Pinpoint the cell where the given text exists, returning its (X, Y) midpoint coordinate. 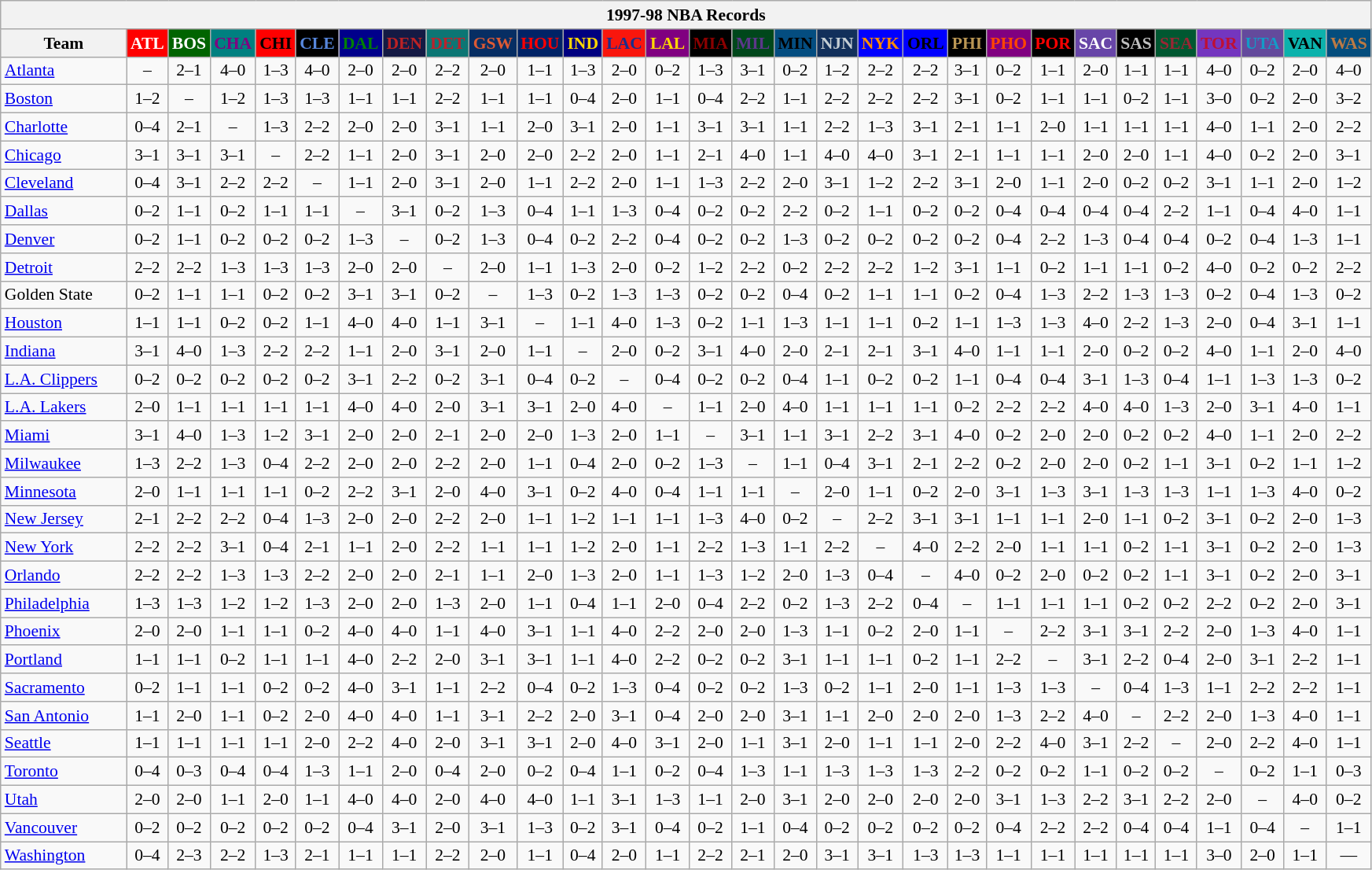
Philadelphia (64, 603)
Denver (64, 239)
Charlotte (64, 127)
TOR (1219, 43)
1997-98 NBA Records (686, 15)
Dallas (64, 212)
Atlanta (64, 71)
Vancouver (64, 828)
Seattle (64, 743)
Portland (64, 660)
CHI (275, 43)
Phoenix (64, 632)
Team (64, 43)
Detroit (64, 267)
3–2 (1349, 99)
Toronto (64, 772)
SAC (1096, 43)
IND (583, 43)
2–3 (189, 856)
UTA (1263, 43)
PHI (967, 43)
Sacramento (64, 688)
Minnesota (64, 492)
NJN (837, 43)
Washington (64, 856)
MIL (753, 43)
Orlando (64, 576)
PHO (1008, 43)
DET (448, 43)
Chicago (64, 155)
MIN (795, 43)
SAS (1136, 43)
New Jersey (64, 519)
DEN (404, 43)
SEA (1176, 43)
MIA (710, 43)
CLE (318, 43)
DAL (361, 43)
NYK (881, 43)
Golden State (64, 295)
CHA (233, 43)
WAS (1349, 43)
ATL (148, 43)
BOS (189, 43)
ORL (926, 43)
Miami (64, 436)
Houston (64, 323)
VAN (1305, 43)
Milwaukee (64, 463)
LAL (668, 43)
HOU (539, 43)
Indiana (64, 352)
San Antonio (64, 716)
Boston (64, 99)
POR (1053, 43)
Cleveland (64, 183)
L.A. Clippers (64, 379)
GSW (494, 43)
Utah (64, 800)
— (1349, 856)
New York (64, 547)
L.A. Lakers (64, 407)
LAC (624, 43)
